Extract the [x, y] coordinate from the center of the cell holding the provided text.  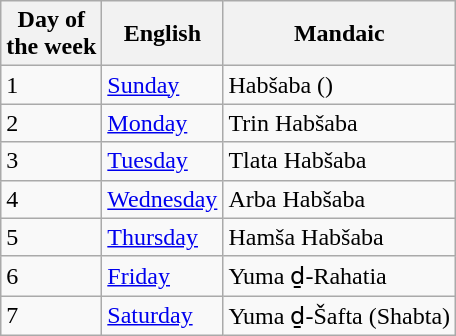
5 [52, 237]
Habšaba () [340, 85]
Hamša Habšaba [340, 237]
6 [52, 276]
Thursday [162, 237]
Monday [162, 123]
2 [52, 123]
Sunday [162, 85]
4 [52, 199]
7 [52, 316]
Day ofthe week [52, 34]
Tlata Habšaba [340, 161]
Saturday [162, 316]
Yuma ḏ-Rahatia [340, 276]
Yuma ḏ-Šafta (Shabta) [340, 316]
Trin Habšaba [340, 123]
1 [52, 85]
3 [52, 161]
Wednesday [162, 199]
Mandaic [340, 34]
English [162, 34]
Friday [162, 276]
Arba Habšaba [340, 199]
Tuesday [162, 161]
